From the cell containing the given text, extract its center point as (x, y) coordinate. 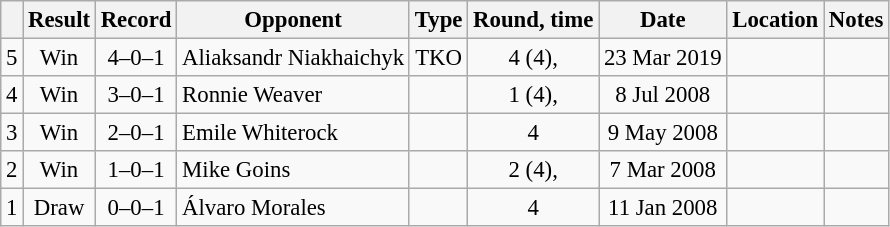
Aliaksandr Niakhaichyk (294, 58)
23 Mar 2019 (663, 58)
3–0–1 (136, 95)
4–0–1 (136, 58)
7 Mar 2008 (663, 170)
1 (12, 208)
TKO (438, 58)
Opponent (294, 20)
Location (776, 20)
2–0–1 (136, 133)
Draw (60, 208)
Round, time (534, 20)
Result (60, 20)
Ronnie Weaver (294, 95)
2 (12, 170)
5 (12, 58)
1 (4), (534, 95)
Type (438, 20)
Date (663, 20)
Mike Goins (294, 170)
2 (4), (534, 170)
8 Jul 2008 (663, 95)
Emile Whiterock (294, 133)
Record (136, 20)
0–0–1 (136, 208)
4 (4), (534, 58)
1–0–1 (136, 170)
Notes (856, 20)
9 May 2008 (663, 133)
3 (12, 133)
Álvaro Morales (294, 208)
11 Jan 2008 (663, 208)
